For the text-containing cell, return its midpoint in (x, y) coordinate format. 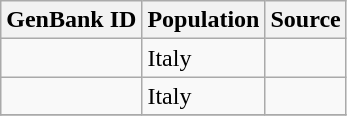
Population (204, 20)
Source (306, 20)
GenBank ID (72, 20)
